Determine the [x, y] coordinate at the center of the cell enclosing the given text.  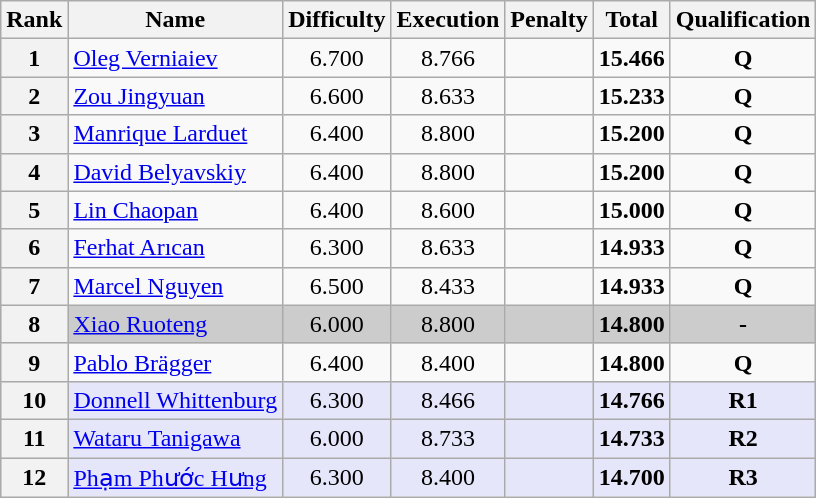
R3 [743, 478]
15.233 [632, 96]
15.000 [632, 210]
14.700 [632, 478]
Xiao Ruoteng [176, 324]
1 [34, 58]
8.766 [448, 58]
David Belyavskiy [176, 172]
11 [34, 438]
Wataru Tanigawa [176, 438]
14.733 [632, 438]
8 [34, 324]
Oleg Verniaiev [176, 58]
Rank [34, 20]
6.500 [337, 286]
8.600 [448, 210]
4 [34, 172]
15.466 [632, 58]
Marcel Nguyen [176, 286]
9 [34, 362]
8.733 [448, 438]
6.600 [337, 96]
Difficulty [337, 20]
- [743, 324]
3 [34, 134]
R2 [743, 438]
Lin Chaopan [176, 210]
Zou Jingyuan [176, 96]
Total [632, 20]
Penalty [549, 20]
Manrique Larduet [176, 134]
8.466 [448, 400]
Qualification [743, 20]
2 [34, 96]
6 [34, 248]
10 [34, 400]
12 [34, 478]
Execution [448, 20]
7 [34, 286]
R1 [743, 400]
Donnell Whittenburg [176, 400]
Phạm Phước Hưng [176, 478]
8.433 [448, 286]
Pablo Brägger [176, 362]
6.700 [337, 58]
5 [34, 210]
14.766 [632, 400]
Name [176, 20]
Ferhat Arıcan [176, 248]
